Scan for the cell matching the given text and deliver its (x, y) coordinate at center. 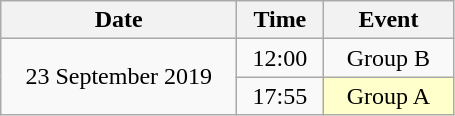
Date (119, 20)
Group B (388, 58)
Group A (388, 96)
Event (388, 20)
23 September 2019 (119, 77)
17:55 (280, 96)
12:00 (280, 58)
Time (280, 20)
